For the text-containing cell, return its midpoint in [x, y] coordinate format. 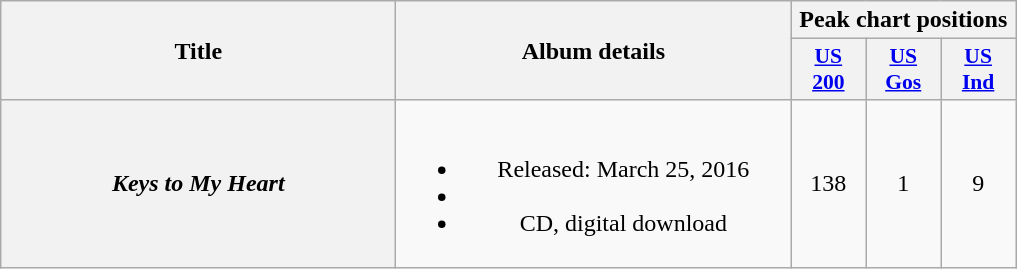
Album details [594, 50]
USInd [978, 70]
US200 [828, 70]
Peak chart positions [904, 20]
9 [978, 184]
Title [198, 50]
Keys to My Heart [198, 184]
138 [828, 184]
1 [904, 184]
Released: March 25, 2016CD, digital download [594, 184]
USGos [904, 70]
